Provide the [X, Y] coordinate of the cell's center where the given text is located.  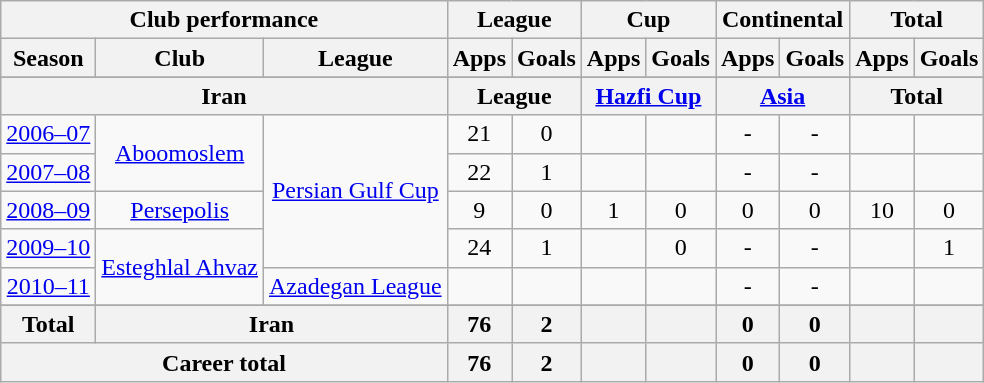
Continental [783, 20]
Club [180, 58]
Season [48, 58]
21 [479, 134]
Aboomoslem [180, 153]
Asia [783, 96]
Hazfi Cup [648, 96]
2008–09 [48, 210]
2010–11 [48, 286]
Esteghlal Ahvaz [180, 267]
Career total [224, 362]
9 [479, 210]
Azadegan League [356, 286]
Club performance [224, 20]
10 [882, 210]
2007–08 [48, 172]
2006–07 [48, 134]
2009–10 [48, 248]
24 [479, 248]
Persepolis [180, 210]
Persian Gulf Cup [356, 191]
22 [479, 172]
Cup [648, 20]
